Detect which cell encompasses the target text, then output its (x, y) center coordinate. 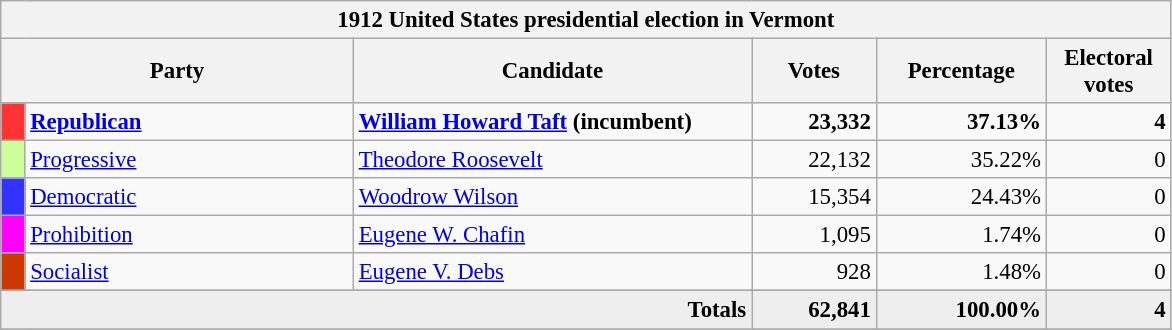
928 (814, 273)
1,095 (814, 235)
Democratic (189, 197)
24.43% (961, 197)
37.13% (961, 122)
1.48% (961, 273)
1.74% (961, 235)
Socialist (189, 273)
100.00% (961, 310)
22,132 (814, 160)
Party (178, 72)
Votes (814, 72)
35.22% (961, 160)
Totals (376, 310)
Eugene W. Chafin (552, 235)
Percentage (961, 72)
Candidate (552, 72)
Eugene V. Debs (552, 273)
William Howard Taft (incumbent) (552, 122)
Progressive (189, 160)
62,841 (814, 310)
Republican (189, 122)
Woodrow Wilson (552, 197)
Theodore Roosevelt (552, 160)
23,332 (814, 122)
15,354 (814, 197)
Prohibition (189, 235)
1912 United States presidential election in Vermont (586, 20)
Electoral votes (1108, 72)
